Search for the cell housing the specified text and yield its (X, Y) center coordinate. 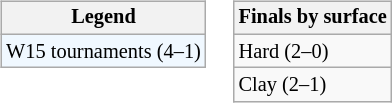
Clay (2–1) (313, 85)
Finals by surface (313, 18)
Hard (2–0) (313, 51)
W15 tournaments (4–1) (103, 51)
Legend (103, 18)
